Determine the (x, y) coordinate at the center of the cell enclosing the given text.  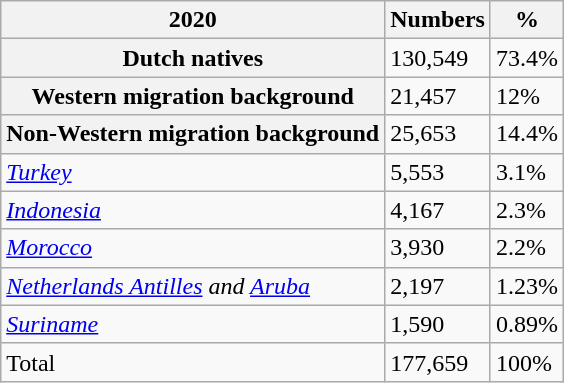
3.1% (526, 172)
Dutch natives (193, 58)
Suriname (193, 324)
Numbers (438, 20)
21,457 (438, 96)
12% (526, 96)
Indonesia (193, 210)
100% (526, 362)
Netherlands Antilles and Aruba (193, 286)
2.2% (526, 248)
Morocco (193, 248)
1.23% (526, 286)
1,590 (438, 324)
Western migration background (193, 96)
0.89% (526, 324)
% (526, 20)
130,549 (438, 58)
25,653 (438, 134)
14.4% (526, 134)
Non-Western migration background (193, 134)
Turkey (193, 172)
2.3% (526, 210)
5,553 (438, 172)
2020 (193, 20)
3,930 (438, 248)
73.4% (526, 58)
Total (193, 362)
4,167 (438, 210)
177,659 (438, 362)
2,197 (438, 286)
